Search for the cell housing the specified text and yield its (x, y) center coordinate. 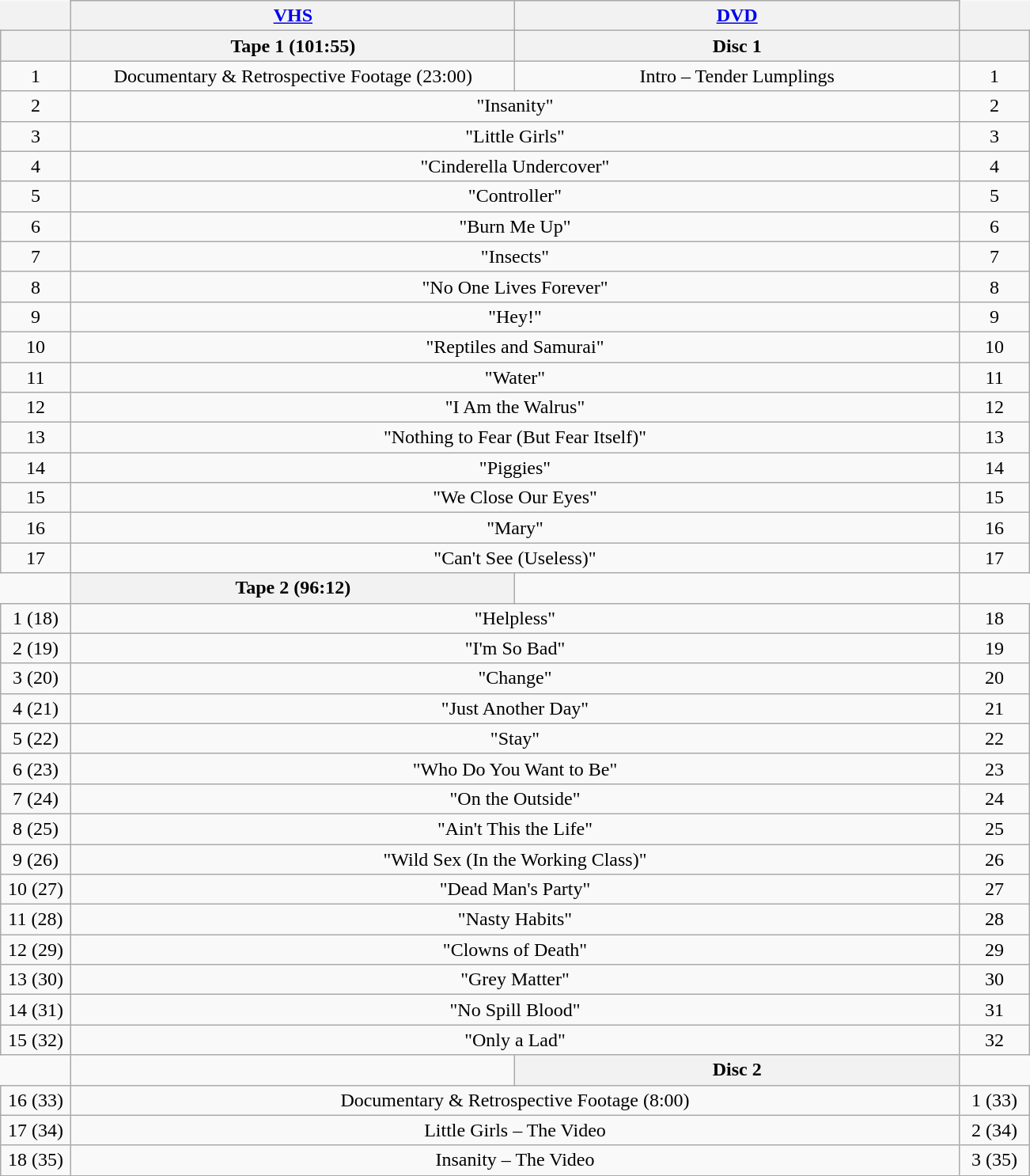
19 (994, 648)
"Ain't This the Life" (516, 829)
24 (994, 799)
"Reptiles and Samurai" (516, 347)
"Stay" (516, 738)
2 (19) (36, 648)
Tape 2 (96:12) (293, 588)
28 (994, 920)
"We Close Our Eyes" (516, 498)
1 (18) (36, 618)
"Little Girls" (516, 136)
Documentary & Retrospective Footage (23:00) (293, 76)
"Dead Man's Party" (516, 890)
Tape 1 (101:55) (293, 46)
"Mary" (516, 528)
8 (25) (36, 829)
Insanity – The Video (516, 1160)
22 (994, 738)
"Nasty Habits" (516, 920)
Disc 1 (737, 46)
"Burn Me Up" (516, 226)
15 (32) (36, 1040)
13 (30) (36, 980)
Disc 2 (737, 1070)
3 (20) (36, 678)
1 (33) (994, 1100)
18 (35) (36, 1160)
"No Spill Blood" (516, 1010)
18 (994, 618)
4 (21) (36, 708)
5 (22) (36, 738)
"Can't See (Useless)" (516, 558)
VHS (293, 16)
14 (31) (36, 1010)
"Cinderella Undercover" (516, 166)
31 (994, 1010)
"Piggies" (516, 468)
23 (994, 768)
"Insects" (516, 256)
"Clowns of Death" (516, 950)
26 (994, 859)
"Just Another Day" (516, 708)
20 (994, 678)
"Change" (516, 678)
"I Am the Walrus" (516, 408)
"Helpless" (516, 618)
Documentary & Retrospective Footage (8:00) (516, 1100)
25 (994, 829)
17 (34) (36, 1130)
7 (24) (36, 799)
Little Girls – The Video (516, 1130)
Intro – Tender Lumplings (737, 76)
3 (35) (994, 1160)
2 (34) (994, 1130)
"Controller" (516, 196)
"Insanity" (516, 106)
DVD (737, 16)
21 (994, 708)
30 (994, 980)
12 (29) (36, 950)
"Water" (516, 377)
27 (994, 890)
29 (994, 950)
"Hey!" (516, 317)
"Who Do You Want to Be" (516, 768)
"Only a Lad" (516, 1040)
"No One Lives Forever" (516, 286)
"Wild Sex (In the Working Class)" (516, 859)
"I'm So Bad" (516, 648)
16 (33) (36, 1100)
32 (994, 1040)
"Grey Matter" (516, 980)
9 (26) (36, 859)
"Nothing to Fear (But Fear Itself)" (516, 438)
11 (28) (36, 920)
6 (23) (36, 768)
"On the Outside" (516, 799)
10 (27) (36, 890)
